Output the [X, Y] coordinate of the center of the cell containing the given text.  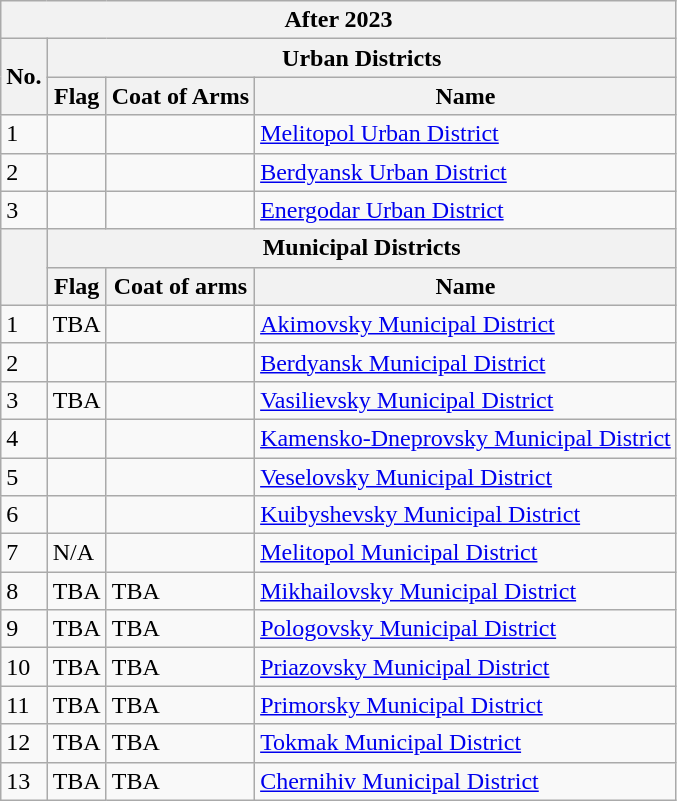
Coat of arms [180, 286]
13 [24, 781]
After 2023 [339, 20]
Priazovsky Municipal District [466, 667]
8 [24, 591]
10 [24, 667]
Energodar Urban District [466, 210]
N/A [76, 553]
Veselovsky Municipal District [466, 477]
Tokmak Municipal District [466, 743]
9 [24, 629]
Mikhailovsky Municipal District [466, 591]
Berdyansk Municipal District [466, 362]
Urban Districts [362, 58]
4 [24, 438]
Melitopol Municipal District [466, 553]
Municipal Districts [362, 248]
7 [24, 553]
12 [24, 743]
Akimovsky Municipal District [466, 324]
Pologovsky Municipal District [466, 629]
Primorsky Municipal District [466, 705]
5 [24, 477]
Chernihiv Municipal District [466, 781]
Kuibyshevsky Municipal District [466, 515]
11 [24, 705]
Berdyansk Urban District [466, 172]
Kamensko-Dneprovsky Municipal District [466, 438]
Vasilievsky Municipal District [466, 400]
No. [24, 77]
Coat of Arms [180, 96]
6 [24, 515]
Melitopol Urban District [466, 134]
